Capture the cell that displays the provided text and extract its [x, y] central coordinate. 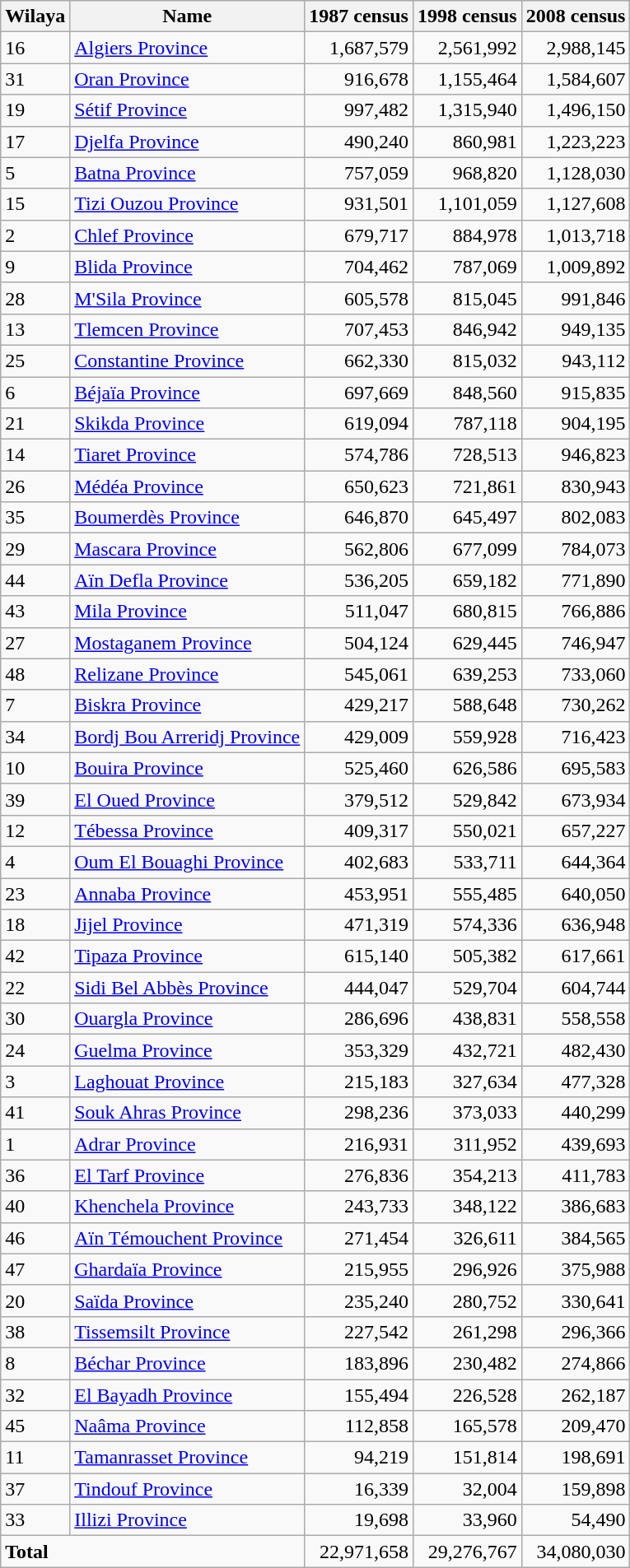
Oum El Bouaghi Province [188, 862]
326,611 [467, 1238]
2008 census [576, 16]
943,112 [576, 361]
227,542 [359, 1332]
1,155,464 [467, 79]
183,896 [359, 1363]
5 [35, 173]
Adrar Province [188, 1144]
Total [153, 1552]
165,578 [467, 1426]
25 [35, 361]
M'Sila Province [188, 298]
21 [35, 424]
Djelfa Province [188, 142]
19 [35, 110]
830,943 [576, 486]
784,073 [576, 549]
453,951 [359, 893]
1,584,607 [576, 79]
45 [35, 1426]
32,004 [467, 1489]
555,485 [467, 893]
645,497 [467, 518]
733,060 [576, 674]
991,846 [576, 298]
550,021 [467, 831]
286,696 [359, 1019]
42 [35, 956]
1,315,940 [467, 110]
1,687,579 [359, 48]
Sétif Province [188, 110]
94,219 [359, 1458]
657,227 [576, 831]
43 [35, 612]
439,693 [576, 1144]
604,744 [576, 988]
1,127,608 [576, 204]
662,330 [359, 361]
545,061 [359, 674]
438,831 [467, 1019]
444,047 [359, 988]
274,866 [576, 1363]
Oran Province [188, 79]
27 [35, 643]
490,240 [359, 142]
639,253 [467, 674]
Béjaïa Province [188, 393]
22 [35, 988]
9 [35, 267]
11 [35, 1458]
Illizi Province [188, 1520]
558,558 [576, 1019]
Tiaret Province [188, 455]
Saïda Province [188, 1300]
730,262 [576, 705]
Aïn Defla Province [188, 580]
716,423 [576, 737]
787,118 [467, 424]
1,009,892 [576, 267]
33 [35, 1520]
373,033 [467, 1113]
Tébessa Province [188, 831]
Aïn Témouchent Province [188, 1238]
29 [35, 549]
31 [35, 79]
32 [35, 1395]
47 [35, 1269]
112,858 [359, 1426]
216,931 [359, 1144]
Médéa Province [188, 486]
16 [35, 48]
525,460 [359, 768]
386,683 [576, 1207]
36 [35, 1175]
13 [35, 329]
Wilaya [35, 16]
Laghouat Province [188, 1082]
Sidi Bel Abbès Province [188, 988]
Tlemcen Province [188, 329]
353,329 [359, 1050]
155,494 [359, 1395]
379,512 [359, 799]
636,948 [576, 925]
766,886 [576, 612]
673,934 [576, 799]
38 [35, 1332]
968,820 [467, 173]
574,336 [467, 925]
198,691 [576, 1458]
997,482 [359, 110]
2,561,992 [467, 48]
Tissemsilt Province [188, 1332]
931,501 [359, 204]
Constantine Province [188, 361]
Béchar Province [188, 1363]
7 [35, 705]
1,101,059 [467, 204]
884,978 [467, 235]
Tizi Ouzou Province [188, 204]
728,513 [467, 455]
348,122 [467, 1207]
29,276,767 [467, 1552]
Jijel Province [188, 925]
296,926 [467, 1269]
529,704 [467, 988]
Relizane Province [188, 674]
529,842 [467, 799]
679,717 [359, 235]
Biskra Province [188, 705]
409,317 [359, 831]
48 [35, 674]
471,319 [359, 925]
151,814 [467, 1458]
8 [35, 1363]
916,678 [359, 79]
1,223,223 [576, 142]
650,623 [359, 486]
505,382 [467, 956]
6 [35, 393]
159,898 [576, 1489]
330,641 [576, 1300]
432,721 [467, 1050]
402,683 [359, 862]
904,195 [576, 424]
411,783 [576, 1175]
1998 census [467, 16]
721,861 [467, 486]
35 [35, 518]
949,135 [576, 329]
697,669 [359, 393]
2,988,145 [576, 48]
Souk Ahras Province [188, 1113]
40 [35, 1207]
680,815 [467, 612]
4 [35, 862]
235,240 [359, 1300]
28 [35, 298]
482,430 [576, 1050]
615,140 [359, 956]
562,806 [359, 549]
209,470 [576, 1426]
34,080,030 [576, 1552]
Naâma Province [188, 1426]
846,942 [467, 329]
261,298 [467, 1332]
54,490 [576, 1520]
644,364 [576, 862]
296,366 [576, 1332]
34 [35, 737]
815,032 [467, 361]
327,634 [467, 1082]
215,183 [359, 1082]
33,960 [467, 1520]
536,205 [359, 580]
271,454 [359, 1238]
44 [35, 580]
1,128,030 [576, 173]
757,059 [359, 173]
746,947 [576, 643]
617,661 [576, 956]
Mascara Province [188, 549]
629,445 [467, 643]
802,083 [576, 518]
Tindouf Province [188, 1489]
262,187 [576, 1395]
626,586 [467, 768]
El Bayadh Province [188, 1395]
37 [35, 1489]
22,971,658 [359, 1552]
Bouira Province [188, 768]
215,955 [359, 1269]
429,009 [359, 737]
815,045 [467, 298]
298,236 [359, 1113]
605,578 [359, 298]
Boumerdès Province [188, 518]
3 [35, 1082]
24 [35, 1050]
588,648 [467, 705]
El Oued Province [188, 799]
429,217 [359, 705]
Blida Province [188, 267]
Skikda Province [188, 424]
677,099 [467, 549]
Name [188, 16]
704,462 [359, 267]
12 [35, 831]
1 [35, 1144]
Tipaza Province [188, 956]
Ouargla Province [188, 1019]
20 [35, 1300]
533,711 [467, 862]
Mila Province [188, 612]
511,047 [359, 612]
659,182 [467, 580]
39 [35, 799]
Annaba Province [188, 893]
504,124 [359, 643]
23 [35, 893]
Bordj Bou Arreridj Province [188, 737]
354,213 [467, 1175]
26 [35, 486]
276,836 [359, 1175]
Batna Province [188, 173]
226,528 [467, 1395]
16,339 [359, 1489]
915,835 [576, 393]
Chlef Province [188, 235]
Mostaganem Province [188, 643]
Ghardaïa Province [188, 1269]
243,733 [359, 1207]
640,050 [576, 893]
14 [35, 455]
15 [35, 204]
230,482 [467, 1363]
311,952 [467, 1144]
1987 census [359, 16]
1,496,150 [576, 110]
384,565 [576, 1238]
280,752 [467, 1300]
2 [35, 235]
848,560 [467, 393]
619,094 [359, 424]
Algiers Province [188, 48]
574,786 [359, 455]
Guelma Province [188, 1050]
477,328 [576, 1082]
El Tarf Province [188, 1175]
10 [35, 768]
Tamanrasset Province [188, 1458]
646,870 [359, 518]
707,453 [359, 329]
695,583 [576, 768]
787,069 [467, 267]
17 [35, 142]
Khenchela Province [188, 1207]
440,299 [576, 1113]
30 [35, 1019]
860,981 [467, 142]
375,988 [576, 1269]
19,698 [359, 1520]
46 [35, 1238]
41 [35, 1113]
771,890 [576, 580]
559,928 [467, 737]
18 [35, 925]
1,013,718 [576, 235]
946,823 [576, 455]
